Find where the given text appears and provide that cell's center as [X, Y] coordinate. 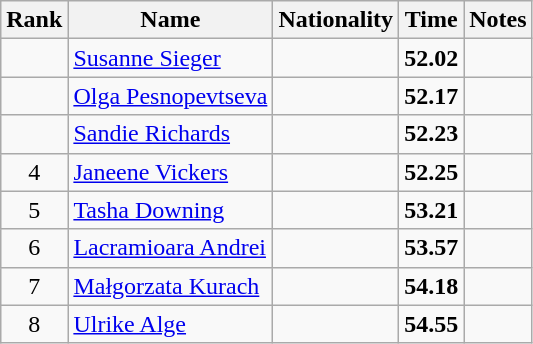
Time [432, 20]
Notes [498, 20]
53.21 [432, 210]
Małgorzata Kurach [170, 286]
54.55 [432, 324]
Susanne Sieger [170, 58]
Janeene Vickers [170, 172]
6 [34, 248]
Nationality [336, 20]
54.18 [432, 286]
Olga Pesnopevtseva [170, 96]
52.02 [432, 58]
53.57 [432, 248]
7 [34, 286]
4 [34, 172]
52.23 [432, 134]
52.25 [432, 172]
Ulrike Alge [170, 324]
8 [34, 324]
5 [34, 210]
Sandie Richards [170, 134]
52.17 [432, 96]
Lacramioara Andrei [170, 248]
Name [170, 20]
Rank [34, 20]
Tasha Downing [170, 210]
